Detect which cell encompasses the target text, then output its (x, y) center coordinate. 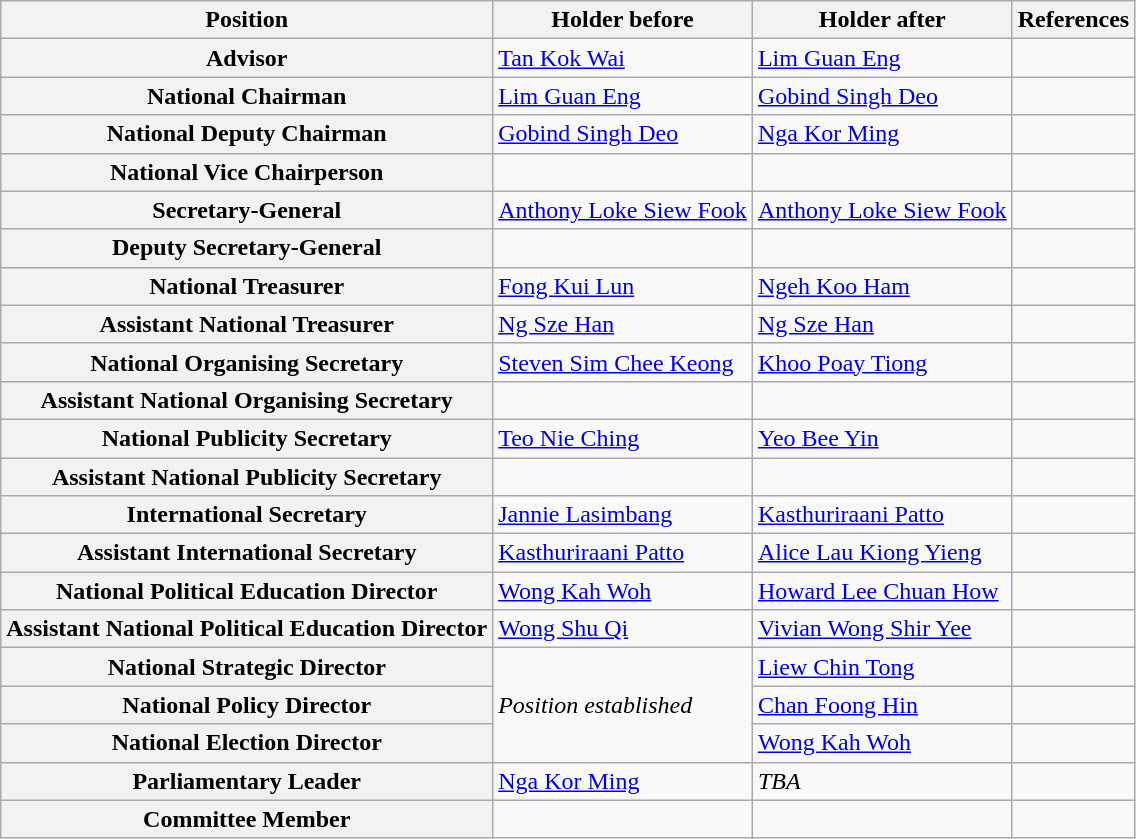
Holder before (623, 20)
Holder after (882, 20)
Position (247, 20)
Steven Sim Chee Keong (623, 362)
National Election Director (247, 743)
TBA (882, 781)
Committee Member (247, 819)
Teo Nie Ching (623, 438)
Ngeh Koo Ham (882, 286)
Yeo Bee Yin (882, 438)
Khoo Poay Tiong (882, 362)
National Chairman (247, 96)
Wong Shu Qi (623, 629)
Deputy Secretary-General (247, 248)
Fong Kui Lun (623, 286)
Advisor (247, 58)
National Vice Chairperson (247, 172)
National Deputy Chairman (247, 134)
Tan Kok Wai (623, 58)
International Secretary (247, 515)
National Strategic Director (247, 667)
Position established (623, 705)
Assistant National Organising Secretary (247, 400)
National Policy Director (247, 705)
Assistant International Secretary (247, 553)
Alice Lau Kiong Yieng (882, 553)
References (1074, 20)
National Treasurer (247, 286)
Assistant National Political Education Director (247, 629)
Chan Foong Hin (882, 705)
Liew Chin Tong (882, 667)
Jannie Lasimbang (623, 515)
Howard Lee Chuan How (882, 591)
Assistant National Treasurer (247, 324)
Secretary-General (247, 210)
National Organising Secretary (247, 362)
National Political Education Director (247, 591)
Vivian Wong Shir Yee (882, 629)
Parliamentary Leader (247, 781)
National Publicity Secretary (247, 438)
Assistant National Publicity Secretary (247, 477)
